From the cell containing the given text, extract its center point as (X, Y) coordinate. 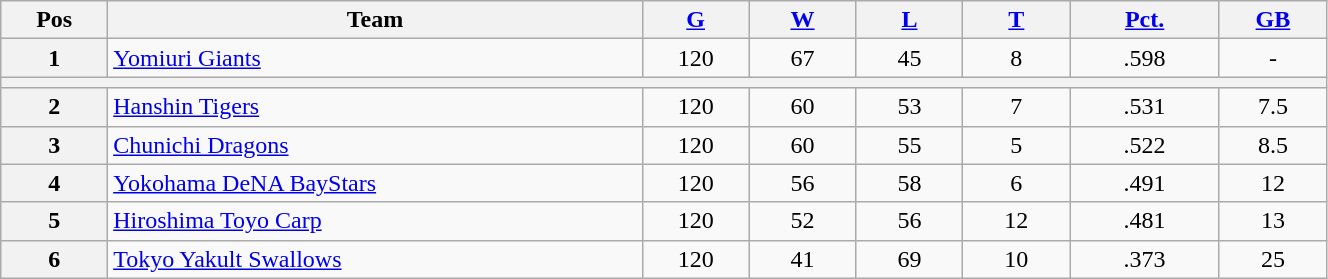
41 (802, 259)
45 (910, 58)
Yokohama DeNA BayStars (376, 183)
Hiroshima Toyo Carp (376, 221)
.491 (1145, 183)
7 (1016, 107)
Hanshin Tigers (376, 107)
2 (54, 107)
8 (1016, 58)
Chunichi Dragons (376, 145)
.481 (1145, 221)
8.5 (1272, 145)
.522 (1145, 145)
GB (1272, 20)
Team (376, 20)
Yomiuri Giants (376, 58)
67 (802, 58)
G (696, 20)
13 (1272, 221)
1 (54, 58)
Pos (54, 20)
7.5 (1272, 107)
10 (1016, 259)
Pct. (1145, 20)
.531 (1145, 107)
58 (910, 183)
W (802, 20)
55 (910, 145)
25 (1272, 259)
69 (910, 259)
52 (802, 221)
Tokyo Yakult Swallows (376, 259)
L (910, 20)
.373 (1145, 259)
3 (54, 145)
4 (54, 183)
T (1016, 20)
.598 (1145, 58)
53 (910, 107)
- (1272, 58)
